Return the (x, y) coordinate for the center point of the cell that contains the specified text.  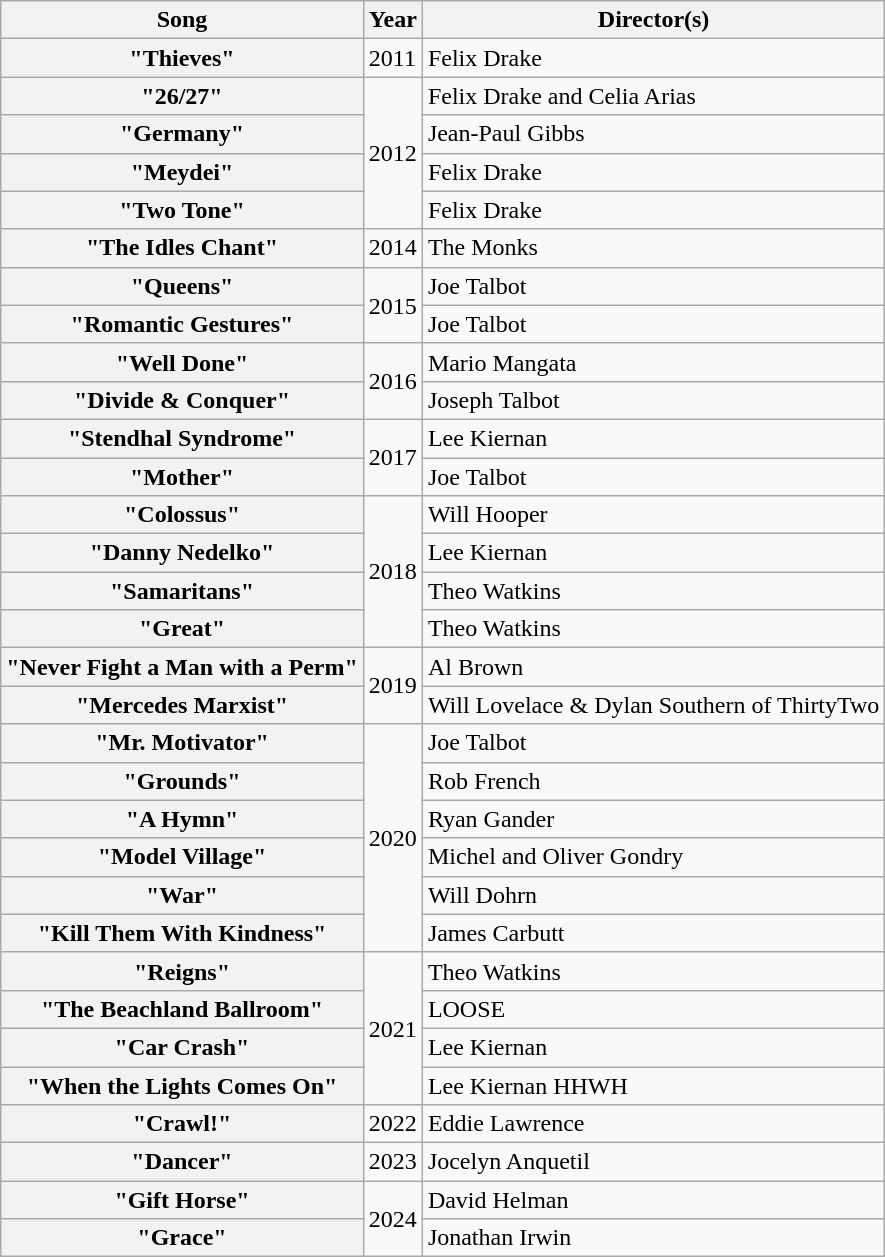
"Crawl!" (182, 1124)
"Grounds" (182, 781)
2022 (392, 1124)
"Car Crash" (182, 1047)
"Never Fight a Man with a Perm" (182, 667)
Lee Kiernan HHWH (654, 1085)
"The Beachland Ballroom" (182, 1009)
"Queens" (182, 286)
Mario Mangata (654, 362)
"Two Tone" (182, 210)
"When the Lights Comes On" (182, 1085)
Will Dohrn (654, 895)
"Mercedes Marxist" (182, 705)
"Dancer" (182, 1162)
Jonathan Irwin (654, 1238)
"Kill Them With Kindness" (182, 933)
"Model Village" (182, 857)
"Romantic Gestures" (182, 324)
"War" (182, 895)
2020 (392, 838)
"Thieves" (182, 58)
"Gift Horse" (182, 1200)
"Samaritans" (182, 591)
"Meydei" (182, 172)
David Helman (654, 1200)
Al Brown (654, 667)
James Carbutt (654, 933)
"Danny Nedelko" (182, 553)
Song (182, 20)
"Grace" (182, 1238)
2023 (392, 1162)
"Mother" (182, 477)
"The Idles Chant" (182, 248)
2011 (392, 58)
"Well Done" (182, 362)
2021 (392, 1028)
"Colossus" (182, 515)
The Monks (654, 248)
"Stendhal Syndrome" (182, 438)
Will Lovelace & Dylan Southern of ThirtyTwo (654, 705)
Jean-Paul Gibbs (654, 134)
"Reigns" (182, 971)
Rob French (654, 781)
"Mr. Motivator" (182, 743)
2017 (392, 457)
2014 (392, 248)
Year (392, 20)
Ryan Gander (654, 819)
2012 (392, 153)
Felix Drake and Celia Arias (654, 96)
LOOSE (654, 1009)
2015 (392, 305)
Will Hooper (654, 515)
2024 (392, 1219)
"26/27" (182, 96)
Jocelyn Anquetil (654, 1162)
"Germany" (182, 134)
Eddie Lawrence (654, 1124)
2016 (392, 381)
2018 (392, 572)
Joseph Talbot (654, 400)
"Divide & Conquer" (182, 400)
"A Hymn" (182, 819)
"Great" (182, 629)
Director(s) (654, 20)
Michel and Oliver Gondry (654, 857)
2019 (392, 686)
